Detect which cell encompasses the target text, then output its (x, y) center coordinate. 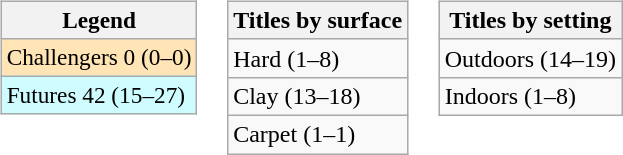
Titles by setting (530, 20)
Outdoors (14–19) (530, 58)
Carpet (1–1) (318, 134)
Challengers 0 (0–0) (99, 57)
Titles by surface (318, 20)
Legend (99, 20)
Futures 42 (15–27) (99, 95)
Indoors (1–8) (530, 96)
Hard (1–8) (318, 58)
Clay (13–18) (318, 96)
